Identify which cell holds the provided text, then report its (x, y) central coordinate. 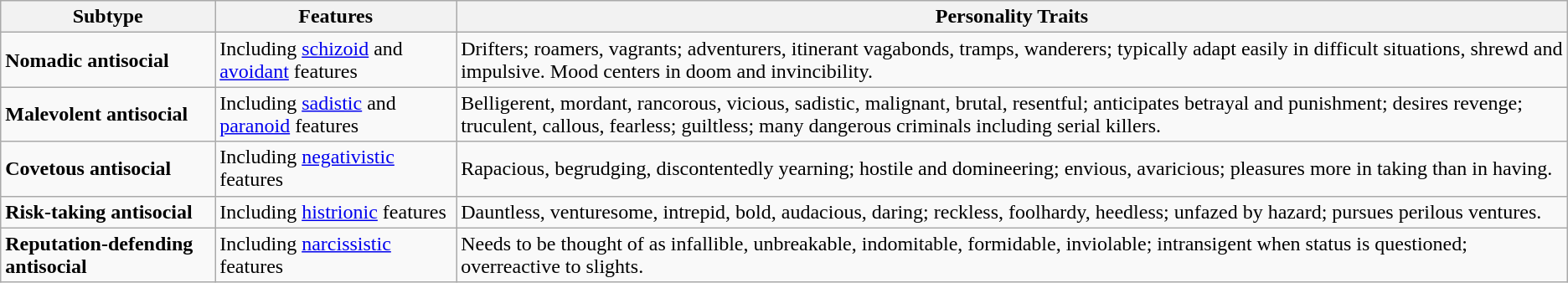
Personality Traits (1012, 17)
Including narcissistic features (336, 255)
Rapacious, begrudging, discontentedly yearning; hostile and domineering; envious, avaricious; pleasures more in taking than in having. (1012, 169)
Covetous antisocial (108, 169)
Nomadic antisocial (108, 60)
Features (336, 17)
Risk-taking antisocial (108, 212)
Dauntless, venturesome, intrepid, bold, audacious, daring; reckless, foolhardy, heedless; unfazed by hazard; pursues perilous ventures. (1012, 212)
Including histrionic features (336, 212)
Including negativistic features (336, 169)
Subtype (108, 17)
Including schizoid and avoidant features (336, 60)
Including sadistic and paranoid features (336, 114)
Malevolent antisocial (108, 114)
Reputation-defending antisocial (108, 255)
